Extract the (X, Y) coordinate from the center of the cell holding the provided text.  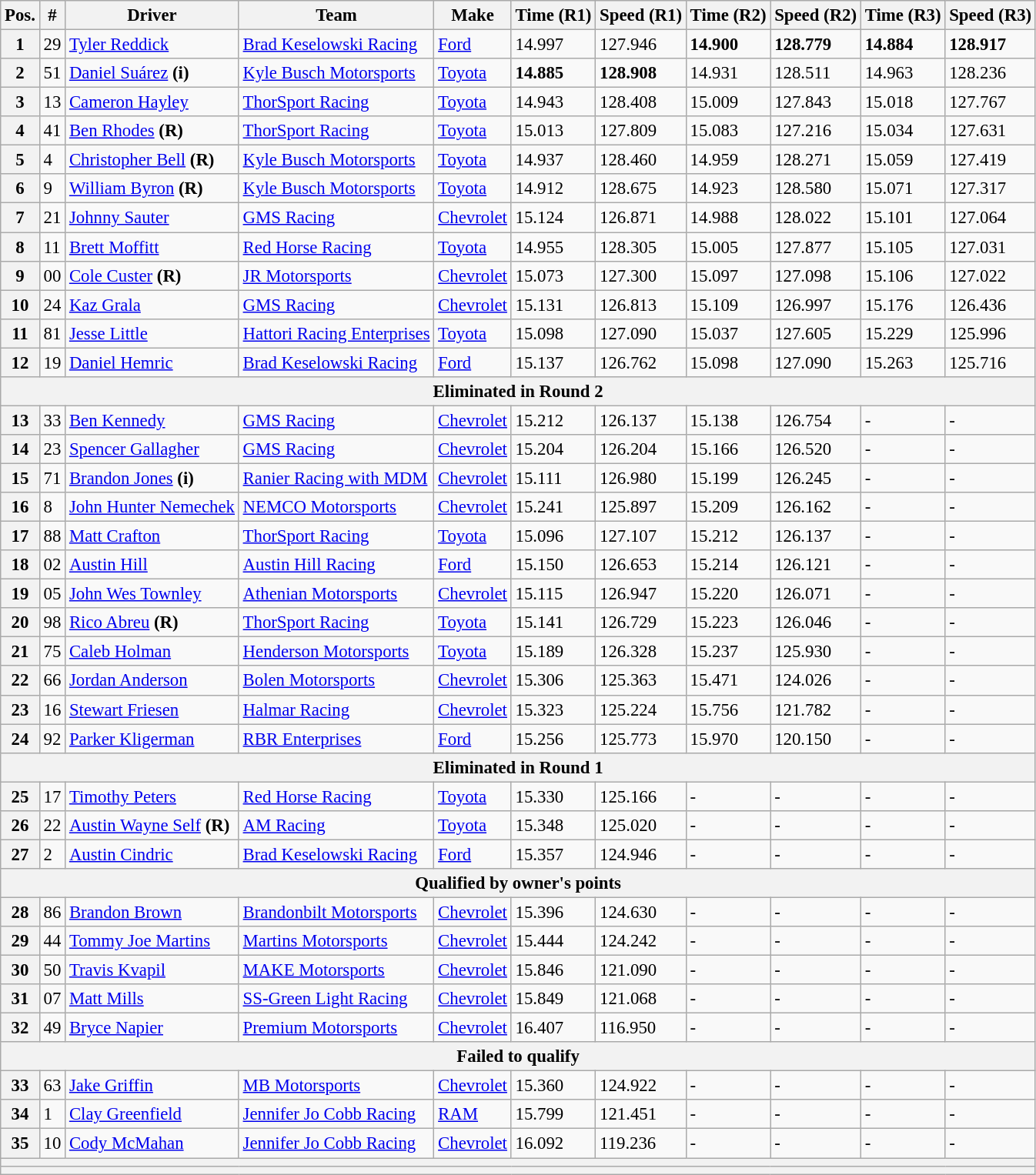
Travis Kvapil (152, 970)
27 (20, 854)
John Wes Townley (152, 594)
128.236 (991, 73)
126.813 (641, 305)
92 (52, 739)
Tyler Reddick (152, 45)
28 (20, 912)
NEMCO Motorsports (336, 507)
15.223 (728, 623)
126.754 (816, 420)
15.109 (728, 305)
15.263 (903, 362)
14.912 (553, 189)
5 (20, 160)
120.150 (816, 739)
Timothy Peters (152, 796)
Ben Kennedy (152, 420)
Eliminated in Round 1 (519, 767)
Brandon Brown (152, 912)
18 (20, 565)
125.166 (641, 796)
66 (52, 681)
15.471 (728, 681)
125.224 (641, 709)
128.917 (991, 45)
32 (20, 1028)
14.963 (903, 73)
128.675 (641, 189)
Bryce Napier (152, 1028)
MB Motorsports (336, 1086)
Daniel Hemric (152, 362)
02 (52, 565)
15.306 (553, 681)
Time (R3) (903, 15)
AM Racing (336, 826)
127.605 (816, 333)
81 (52, 333)
20 (20, 623)
05 (52, 594)
126.071 (816, 594)
15.115 (553, 594)
Austin Hill (152, 565)
Matt Crafton (152, 536)
15.083 (728, 131)
14 (20, 449)
William Byron (R) (152, 189)
127.631 (991, 131)
Premium Motorsports (336, 1028)
Brett Moffitt (152, 247)
15.138 (728, 420)
125.897 (641, 507)
126.947 (641, 594)
15.106 (903, 275)
125.773 (641, 739)
15.220 (728, 594)
Driver (152, 15)
15.256 (553, 739)
Daniel Suárez (i) (152, 73)
50 (52, 970)
116.950 (641, 1028)
Time (R1) (553, 15)
128.580 (816, 189)
Jesse Little (152, 333)
Tommy Joe Martins (152, 941)
44 (52, 941)
Henderson Motorsports (336, 652)
Athenian Motorsports (336, 594)
Austin Hill Racing (336, 565)
15.241 (553, 507)
121.068 (641, 999)
Cole Custer (R) (152, 275)
Christopher Bell (R) (152, 160)
127.809 (641, 131)
15.097 (728, 275)
Kaz Grala (152, 305)
128.908 (641, 73)
127.877 (816, 247)
SS-Green Light Racing (336, 999)
128.460 (641, 160)
Jake Griffin (152, 1086)
Team (336, 15)
# (52, 15)
15.360 (553, 1086)
Clay Greenfield (152, 1115)
15.176 (903, 305)
15.009 (728, 102)
15.111 (553, 478)
30 (20, 970)
126.436 (991, 305)
16.092 (553, 1143)
35 (20, 1143)
127.300 (641, 275)
Stewart Friesen (152, 709)
15.034 (903, 131)
Parker Kligerman (152, 739)
15.237 (728, 652)
Caleb Holman (152, 652)
15.150 (553, 565)
127.419 (991, 160)
15.073 (553, 275)
14.885 (553, 73)
15.229 (903, 333)
15.059 (903, 160)
15.849 (553, 999)
Time (R2) (728, 15)
15.105 (903, 247)
125.363 (641, 681)
JR Motorsports (336, 275)
75 (52, 652)
15.444 (553, 941)
14.931 (728, 73)
15.137 (553, 362)
15.101 (903, 218)
14.937 (553, 160)
128.271 (816, 160)
127.022 (991, 275)
126.762 (641, 362)
41 (52, 131)
121.782 (816, 709)
127.107 (641, 536)
127.317 (991, 189)
Brandonbilt Motorsports (336, 912)
15 (20, 478)
15.096 (553, 536)
Pos. (20, 15)
14.943 (553, 102)
7 (20, 218)
RAM (473, 1115)
Bolen Motorsports (336, 681)
Ranier Racing with MDM (336, 478)
15.199 (728, 478)
126.653 (641, 565)
Make (473, 15)
15.396 (553, 912)
125.996 (991, 333)
Spencer Gallagher (152, 449)
121.090 (641, 970)
15.013 (553, 131)
Cody McMahan (152, 1143)
124.026 (816, 681)
98 (52, 623)
14.997 (553, 45)
31 (20, 999)
15.799 (553, 1115)
15.124 (553, 218)
15.348 (553, 826)
128.779 (816, 45)
127.843 (816, 102)
15.189 (553, 652)
Martins Motorsports (336, 941)
71 (52, 478)
Ben Rhodes (R) (152, 131)
126.162 (816, 507)
127.946 (641, 45)
119.236 (641, 1143)
127.031 (991, 247)
88 (52, 536)
127.064 (991, 218)
15.846 (553, 970)
Austin Wayne Self (R) (152, 826)
14.884 (903, 45)
15.037 (728, 333)
15.756 (728, 709)
16.407 (553, 1028)
MAKE Motorsports (336, 970)
Cameron Hayley (152, 102)
00 (52, 275)
26 (20, 826)
126.980 (641, 478)
Qualified by owner's points (519, 883)
126.729 (641, 623)
Matt Mills (152, 999)
126.328 (641, 652)
126.204 (641, 449)
15.330 (553, 796)
Speed (R2) (816, 15)
Failed to qualify (519, 1056)
15.131 (553, 305)
14.900 (728, 45)
Eliminated in Round 2 (519, 392)
127.098 (816, 275)
Rico Abreu (R) (152, 623)
Jordan Anderson (152, 681)
15.018 (903, 102)
12 (20, 362)
124.922 (641, 1086)
15.214 (728, 565)
15.071 (903, 189)
25 (20, 796)
Hattori Racing Enterprises (336, 333)
126.245 (816, 478)
John Hunter Nemechek (152, 507)
128.408 (641, 102)
15.970 (728, 739)
128.511 (816, 73)
14.955 (553, 247)
6 (20, 189)
3 (20, 102)
34 (20, 1115)
126.121 (816, 565)
124.630 (641, 912)
Austin Cindric (152, 854)
86 (52, 912)
127.216 (816, 131)
07 (52, 999)
15.141 (553, 623)
15.005 (728, 247)
Speed (R3) (991, 15)
49 (52, 1028)
15.209 (728, 507)
125.930 (816, 652)
124.946 (641, 854)
121.451 (641, 1115)
125.716 (991, 362)
15.166 (728, 449)
126.046 (816, 623)
128.022 (816, 218)
Halmar Racing (336, 709)
124.242 (641, 941)
RBR Enterprises (336, 739)
125.020 (641, 826)
51 (52, 73)
126.997 (816, 305)
127.767 (991, 102)
Speed (R1) (641, 15)
15.323 (553, 709)
14.923 (728, 189)
15.357 (553, 854)
128.305 (641, 247)
14.959 (728, 160)
15.204 (553, 449)
126.520 (816, 449)
126.871 (641, 218)
14.988 (728, 218)
Brandon Jones (i) (152, 478)
Johnny Sauter (152, 218)
63 (52, 1086)
